Determine the [x, y] coordinate at the center of the cell enclosing the given text.  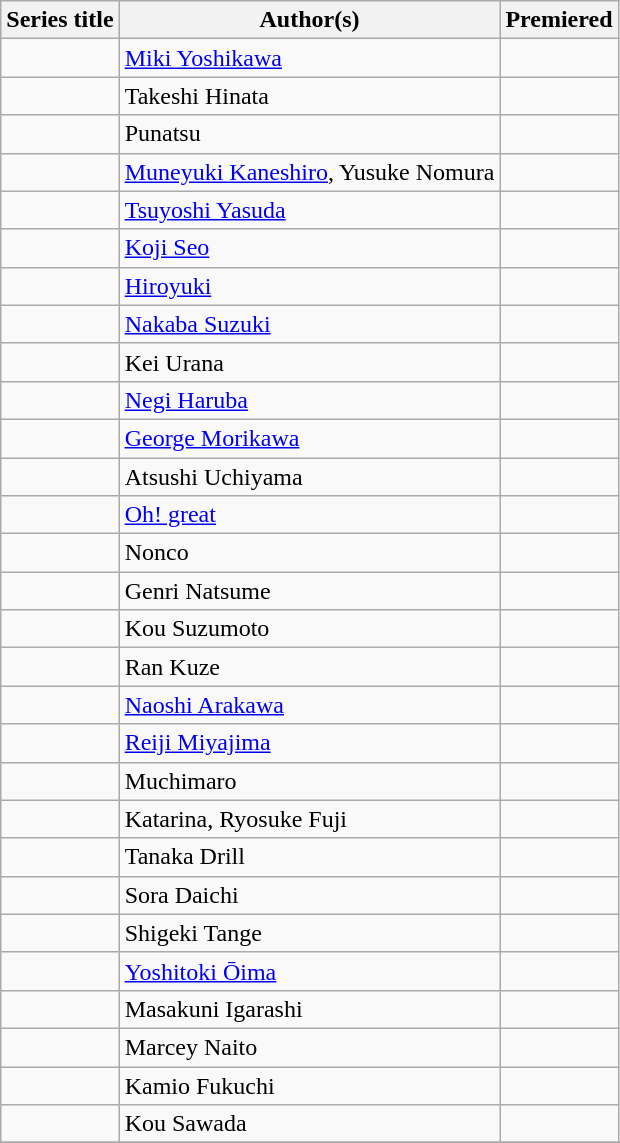
Sora Daichi [310, 895]
Punatsu [310, 134]
Marcey Naito [310, 1047]
Masakuni Igarashi [310, 1009]
Tsuyoshi Yasuda [310, 210]
Kei Urana [310, 362]
Muneyuki Kaneshiro, Yusuke Nomura [310, 172]
Kou Suzumoto [310, 629]
Tanaka Drill [310, 857]
Miki Yoshikawa [310, 58]
Author(s) [310, 20]
Kou Sawada [310, 1124]
Atsushi Uchiyama [310, 477]
Nonco [310, 553]
Koji Seo [310, 248]
Hiroyuki [310, 286]
Negi Haruba [310, 400]
Kamio Fukuchi [310, 1085]
Shigeki Tange [310, 933]
Premiered [559, 20]
Muchimaro [310, 781]
Naoshi Arakawa [310, 705]
George Morikawa [310, 438]
Katarina, Ryosuke Fuji [310, 819]
Ran Kuze [310, 667]
Yoshitoki Ōima [310, 971]
Nakaba Suzuki [310, 324]
Series title [60, 20]
Genri Natsume [310, 591]
Reiji Miyajima [310, 743]
Oh! great [310, 515]
Takeshi Hinata [310, 96]
